Identify which cell holds the provided text, then report its (x, y) central coordinate. 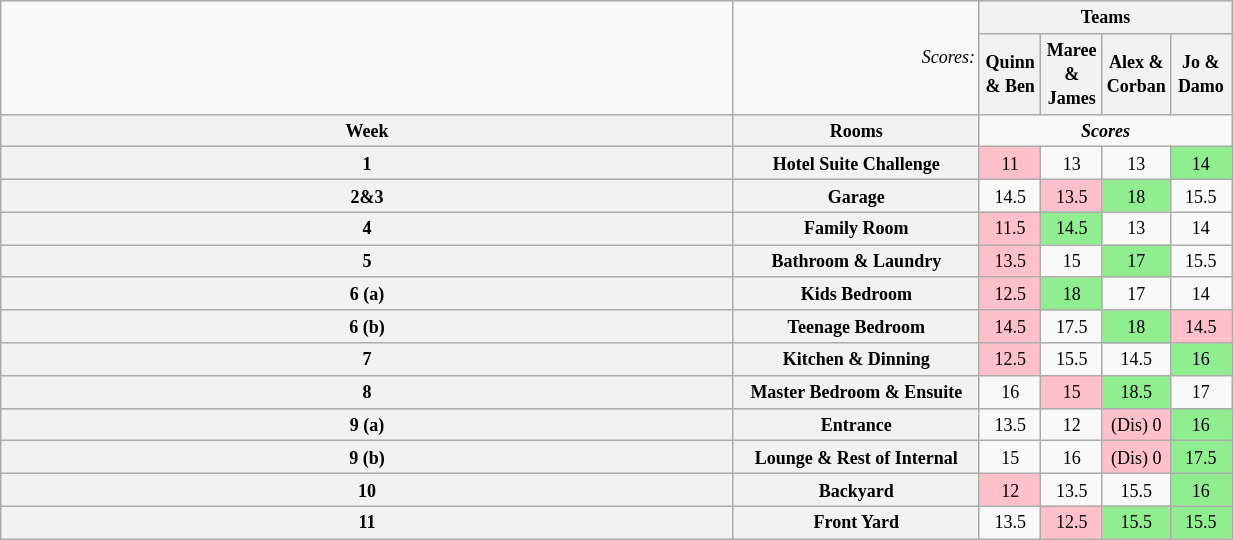
Bathroom & Laundry (856, 262)
Rooms (856, 130)
Teams (1105, 18)
4 (367, 228)
11.5 (1010, 228)
5 (367, 262)
6 (a) (367, 294)
Master Bedroom & Ensuite (856, 392)
Maree & James (1072, 74)
Week (367, 130)
Alex & Corban (1136, 74)
9 (b) (367, 458)
Hotel Suite Challenge (856, 164)
Teenage Bedroom (856, 326)
Scores: (856, 58)
Lounge & Rest of Internal (856, 458)
Front Yard (856, 522)
Garage (856, 196)
9 (a) (367, 424)
18.5 (1136, 392)
7 (367, 360)
Quinn & Ben (1010, 74)
2&3 (367, 196)
6 (b) (367, 326)
Kitchen & Dinning (856, 360)
1 (367, 164)
Backyard (856, 490)
8 (367, 392)
Scores (1105, 130)
Family Room (856, 228)
Kids Bedroom (856, 294)
Entrance (856, 424)
Jo & Damo (1201, 74)
10 (367, 490)
